Find where the given text appears and provide that cell's center as [x, y] coordinate. 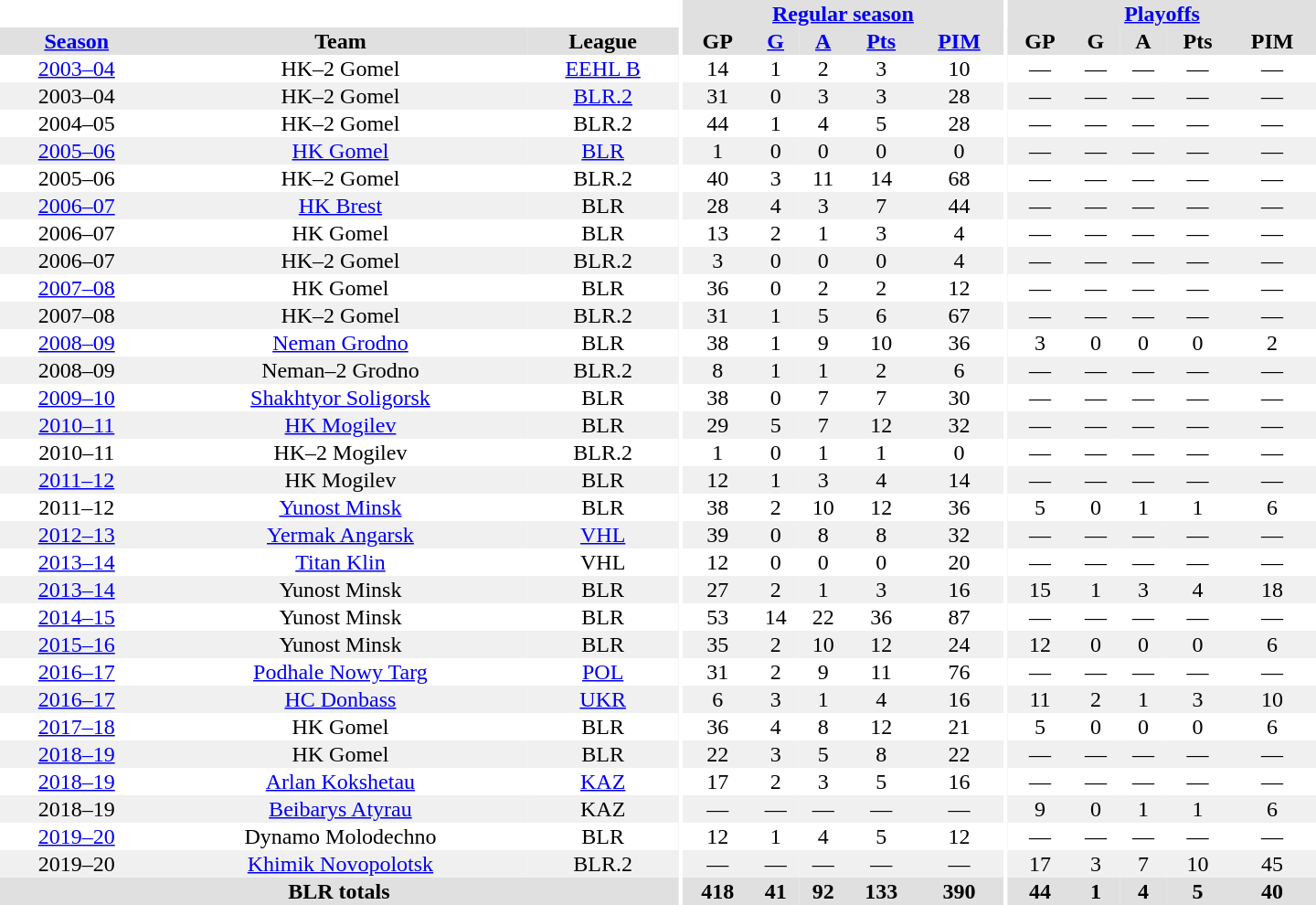
390 [960, 891]
45 [1272, 864]
EEHL B [602, 69]
Yermak Angarsk [340, 535]
2014–15 [77, 617]
92 [823, 891]
18 [1272, 590]
2004–05 [77, 123]
Titan Klin [340, 562]
Dynamo Molodechno [340, 836]
Neman–2 Grodno [340, 370]
POL [602, 672]
Team [340, 41]
53 [718, 617]
15 [1040, 590]
HK–2 Mogilev [340, 452]
HC Donbass [340, 699]
87 [960, 617]
39 [718, 535]
Regular season [844, 14]
68 [960, 178]
2009–10 [77, 398]
20 [960, 562]
Podhale Nowy Targ [340, 672]
29 [718, 425]
27 [718, 590]
BLR totals [339, 891]
Arlan Kokshetau [340, 782]
133 [881, 891]
41 [776, 891]
Beibarys Atyrau [340, 809]
2015–16 [77, 644]
24 [960, 644]
Season [77, 41]
21 [960, 727]
76 [960, 672]
Shakhtyor Soligorsk [340, 398]
2012–13 [77, 535]
67 [960, 315]
13 [718, 233]
2017–18 [77, 727]
418 [718, 891]
Playoffs [1162, 14]
HK Brest [340, 206]
Khimik Novopolotsk [340, 864]
League [602, 41]
UKR [602, 699]
Neman Grodno [340, 343]
35 [718, 644]
30 [960, 398]
